Extract the [x, y] coordinate from the center of the cell holding the provided text.  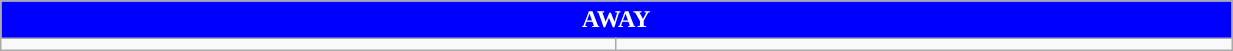
AWAY [616, 20]
